Capture the cell that displays the provided text and extract its [X, Y] central coordinate. 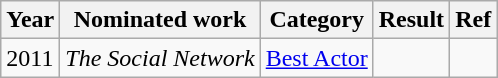
Category [316, 20]
2011 [30, 58]
Nominated work [160, 20]
The Social Network [160, 58]
Best Actor [316, 58]
Result [411, 20]
Ref [474, 20]
Year [30, 20]
